Pinpoint the cell where the given text exists, returning its (X, Y) midpoint coordinate. 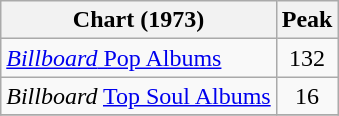
Billboard Pop Albums (138, 58)
Peak (307, 20)
132 (307, 58)
Billboard Top Soul Albums (138, 96)
Chart (1973) (138, 20)
16 (307, 96)
